Detect which cell encompasses the target text, then output its [x, y] center coordinate. 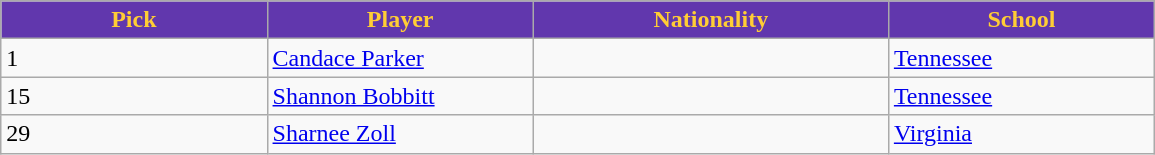
School [1021, 20]
Virginia [1021, 134]
15 [134, 96]
1 [134, 58]
Candace Parker [400, 58]
Sharnee Zoll [400, 134]
29 [134, 134]
Player [400, 20]
Pick [134, 20]
Shannon Bobbitt [400, 96]
Nationality [710, 20]
